From the cell containing the given text, extract its center point as [x, y] coordinate. 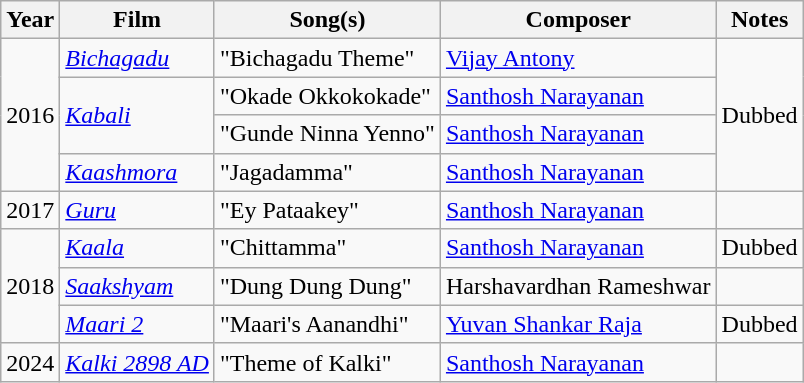
Maari 2 [138, 324]
"Theme of Kalki" [327, 362]
Song(s) [327, 20]
2016 [30, 115]
Yuvan Shankar Raja [578, 324]
"Okade Okkokokade" [327, 96]
2018 [30, 286]
Bichagadu [138, 58]
Guru [138, 210]
Notes [760, 20]
"Chittamma" [327, 248]
Composer [578, 20]
Harshavardhan Rameshwar [578, 286]
Vijay Antony [578, 58]
"Gunde Ninna Yenno" [327, 134]
Film [138, 20]
2017 [30, 210]
2024 [30, 362]
Kalki 2898 AD [138, 362]
"Ey Pataakey" [327, 210]
"Dung Dung Dung" [327, 286]
Saakshyam [138, 286]
"Bichagadu Theme" [327, 58]
"Jagadamma" [327, 172]
Kaala [138, 248]
Kaashmora [138, 172]
Kabali [138, 115]
"Maari's Aanandhi" [327, 324]
Year [30, 20]
